Scan for the cell matching the given text and deliver its [X, Y] coordinate at center. 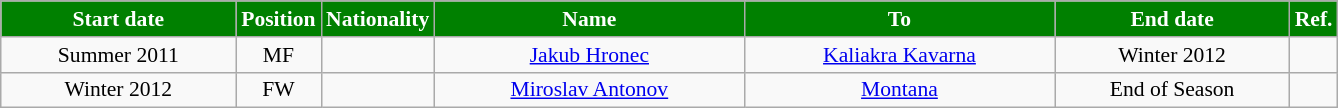
Summer 2011 [118, 55]
Start date [118, 19]
To [899, 19]
MF [278, 55]
Kaliakra Kavarna [899, 55]
End of Season [1172, 90]
Position [278, 19]
Ref. [1314, 19]
Jakub Hronec [589, 55]
End date [1172, 19]
FW [278, 90]
Miroslav Antonov [589, 90]
Montana [899, 90]
Nationality [378, 19]
Name [589, 19]
